Scan for the cell matching the given text and deliver its [x, y] coordinate at center. 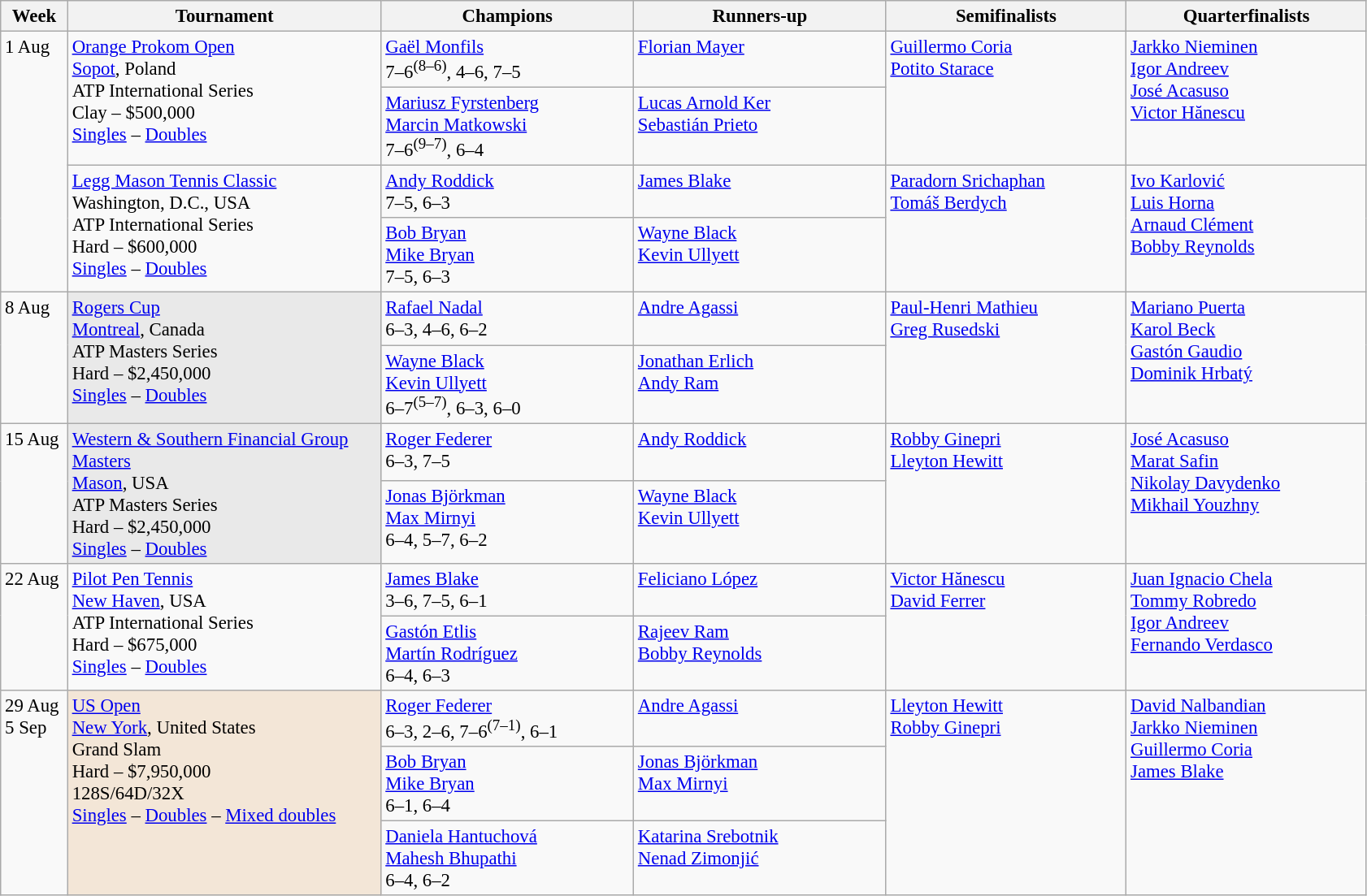
Jonas Björkman Max Mirnyi [761, 784]
Paul-Henri Mathieu Greg Rusedski [1006, 357]
Semifinalists [1006, 16]
22 Aug [34, 626]
Runners-up [761, 16]
Guillermo Coria Potito Starace [1006, 99]
29 Aug 5 Sep [34, 793]
Roger Federer 6–3, 7–5 [507, 452]
Daniela Hantuchová Mahesh Bhupathi 6–4, 6–2 [507, 858]
8 Aug [34, 357]
Juan Ignacio Chela Tommy Robredo Igor Andreev Fernando Verdasco [1247, 626]
Week [34, 16]
Tournament [224, 16]
Jarkko Nieminen Igor Andreev José Acasuso Victor Hănescu [1247, 99]
Rajeev Ram Bobby Reynolds [761, 653]
US Open New York, United StatesGrand SlamHard – $7,950,000 128S/64D/32X Singles – Doubles – Mixed doubles [224, 793]
James Blake [761, 192]
José Acasuso Marat Safin Nikolay Davydenko Mikhail Youzhny [1247, 494]
Champions [507, 16]
Ivo Karlović Luis Horna Arnaud Clément Bobby Reynolds [1247, 229]
15 Aug [34, 494]
David Nalbandian Jarkko Nieminen Guillermo Coria James Blake [1247, 793]
Quarterfinalists [1247, 16]
Mariano Puerta Karol Beck Gastón Gaudio Dominik Hrbatý [1247, 357]
Roger Federer 6–3, 2–6, 7–6(7–1), 6–1 [507, 718]
Jonas Björkman Max Mirnyi 6–4, 5–7, 6–2 [507, 522]
Western & Southern Financial Group Masters Mason, USAATP Masters SeriesHard – $2,450,000 Singles – Doubles [224, 494]
Andy Roddick 7–5, 6–3 [507, 192]
Lucas Arnold Ker Sebastián Prieto [761, 127]
Wayne Black Kevin Ullyett 6–7(5–7), 6–3, 6–0 [507, 384]
Victor Hănescu David Ferrer [1006, 626]
Jonathan Erlich Andy Ram [761, 384]
James Blake 3–6, 7–5, 6–1 [507, 590]
Gastón Etlis Martín Rodríguez 6–4, 6–3 [507, 653]
Mariusz Fyrstenberg Marcin Matkowski 7–6(9–7), 6–4 [507, 127]
Florian Mayer [761, 60]
Paradorn Srichaphan Tomáš Berdych [1006, 229]
Pilot Pen Tennis New Haven, USAATP International SeriesHard – $675,000 Singles – Doubles [224, 626]
Rogers Cup Montreal, CanadaATP Masters SeriesHard – $2,450,000 Singles – Doubles [224, 357]
Robby Ginepri Lleyton Hewitt [1006, 494]
Gaël Monfils 7–6(8–6), 4–6, 7–5 [507, 60]
Lleyton Hewitt Robby Ginepri [1006, 793]
Feliciano López [761, 590]
Bob Bryan Mike Bryan 7–5, 6–3 [507, 255]
Rafael Nadal 6–3, 4–6, 6–2 [507, 318]
Andy Roddick [761, 452]
Legg Mason Tennis ClassicWashington, D.C., USAATP International SeriesHard – $600,000 Singles – Doubles [224, 229]
1 Aug [34, 162]
Orange Prokom Open Sopot, PolandATP International SeriesClay – $500,000 Singles – Doubles [224, 99]
Katarina Srebotnik Nenad Zimonjić [761, 858]
Bob Bryan Mike Bryan 6–1, 6–4 [507, 784]
